Capture the cell that displays the provided text and extract its [X, Y] central coordinate. 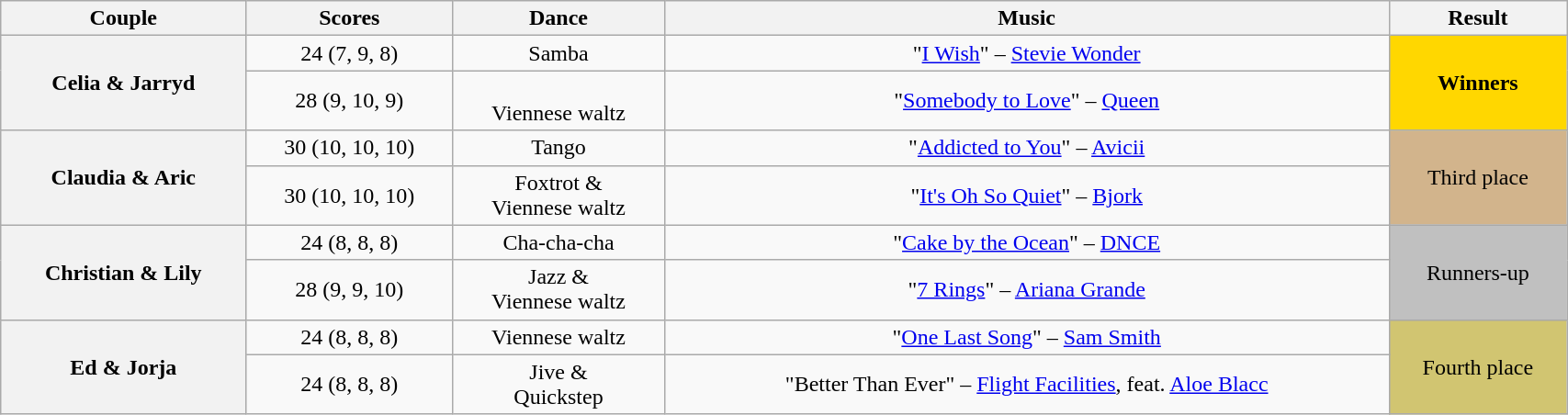
Dance [558, 18]
Samba [558, 53]
"Somebody to Love" – Queen [1027, 101]
"Addicted to You" – Avicii [1027, 148]
Jive &Quickstep [558, 384]
"One Last Song" – Sam Smith [1027, 337]
"Cake by the Ocean" – DNCE [1027, 242]
Tango [558, 148]
28 (9, 10, 9) [349, 101]
Music [1027, 18]
Christian & Lily [123, 272]
Fourth place [1478, 367]
Scores [349, 18]
Celia & Jarryd [123, 83]
Third place [1478, 178]
24 (7, 9, 8) [349, 53]
Ed & Jorja [123, 367]
Claudia & Aric [123, 178]
"7 Rings" – Ariana Grande [1027, 290]
Couple [123, 18]
Cha-cha-cha [558, 242]
Result [1478, 18]
"It's Oh So Quiet" – Bjork [1027, 195]
"Better Than Ever" – Flight Facilities, feat. Aloe Blacc [1027, 384]
Foxtrot &Viennese waltz [558, 195]
Jazz &Viennese waltz [558, 290]
"I Wish" – Stevie Wonder [1027, 53]
28 (9, 9, 10) [349, 290]
Runners-up [1478, 272]
Winners [1478, 83]
